Detect which cell encompasses the target text, then output its [X, Y] center coordinate. 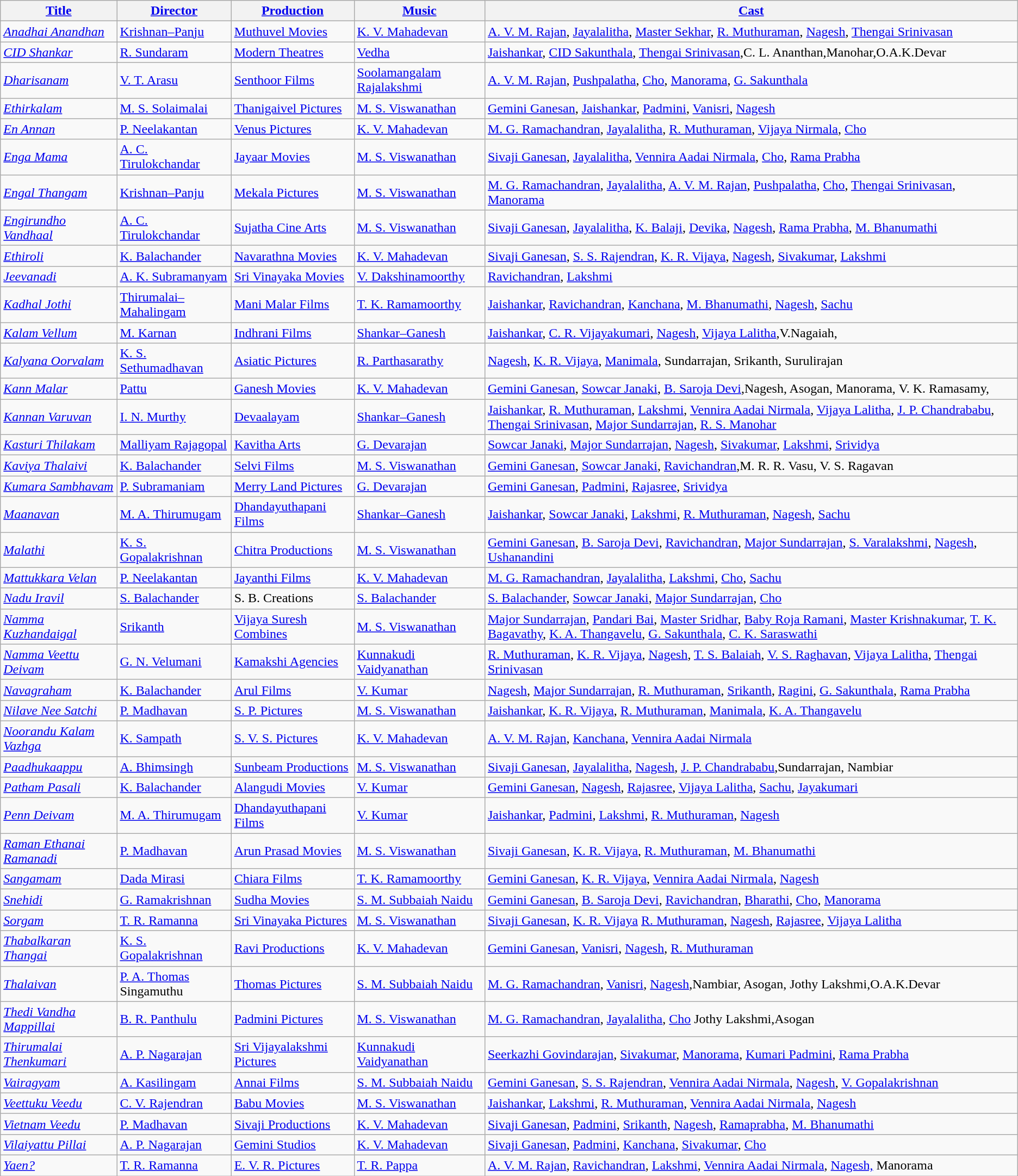
Sunbeam Productions [293, 766]
Noorandu Kalam Vazhga [59, 739]
Ethirkalam [59, 108]
Kadhal Jothi [59, 305]
Devaalayam [293, 417]
Jaishankar, Lakshmi, R. Muthuraman, Vennira Aadai Nirmala, Nagesh [751, 1103]
Alangudi Movies [293, 788]
Kamakshi Agencies [293, 661]
Snehidi [59, 900]
Sivaji Ganesan, K. R. Vijaya R. Muthuraman, Nagesh, Rajasree, Vijaya Lalitha [751, 920]
C. V. Rajendran [174, 1103]
Thirumalai Thenkumari [59, 1054]
Arul Films [293, 690]
Sivaji Ganesan, Padmini, Srikanth, Nagesh, Ramaprabha, M. Bhanumathi [751, 1124]
Kalyana Oorvalam [59, 361]
Thanigaivel Pictures [293, 108]
Indhrani Films [293, 332]
Thedi Vandha Mappillai [59, 1019]
Jaishankar, R. Muthuraman, Lakshmi, Vennira Aadai Nirmala, Vijaya Lalitha, J. P. Chandrababu, Thengai Srinivasan, Major Sundarrajan, R. S. Manohar [751, 417]
Kann Malar [59, 389]
G. N. Velumani [174, 661]
Raman Ethanai Ramanadi [59, 851]
Sudha Movies [293, 900]
A. V. M. Rajan, Jayalalitha, Master Sekhar, R. Muthuraman, Nagesh, Thengai Srinivasan [751, 32]
Sivaji Productions [293, 1124]
Asiatic Pictures [293, 361]
Thirumalai–Mahalingam [174, 305]
K. S. Sethumadhavan [174, 361]
E. V. R. Pictures [293, 1165]
Ravi Productions [293, 949]
P. Subramaniam [174, 486]
M. Karnan [174, 332]
S. V. S. Pictures [293, 739]
Seerkazhi Govindarajan, Sivakumar, Manorama, Kumari Padmini, Rama Prabha [751, 1054]
Navarathna Movies [293, 256]
Sri Vijayalakshmi Pictures [293, 1054]
Jaishankar, Padmini, Lakshmi, R. Muthuraman, Nagesh [751, 816]
Sivaji Ganesan, K. R. Vijaya, R. Muthuraman, M. Bhanumathi [751, 851]
Babu Movies [293, 1103]
Gemini Ganesan, Padmini, Rajasree, Srividya [751, 486]
Sujatha Cine Arts [293, 227]
V. T. Arasu [174, 81]
A. Bhimsingh [174, 766]
Chitra Productions [293, 549]
Dharisanam [59, 81]
Veettuku Veedu [59, 1103]
Jeevanadi [59, 276]
Dada Mirasi [174, 879]
Gemini Ganesan, Sowcar Janaki, B. Saroja Devi,Nagesh, Asogan, Manorama, V. K. Ramasamy, [751, 389]
Kaviya Thalaivi [59, 466]
Kasturi Thilakam [59, 445]
Gemini Ganesan, Vanisri, Nagesh, R. Muthuraman [751, 949]
A. Kasilingam [174, 1082]
Gemini Ganesan, Sowcar Janaki, Ravichandran,M. R. R. Vasu, V. S. Ragavan [751, 466]
Muthuvel Movies [293, 32]
A. V. M. Rajan, Kanchana, Vennira Aadai Nirmala [751, 739]
Namma Veettu Deivam [59, 661]
Mattukkara Velan [59, 578]
Ganesh Movies [293, 389]
Kumara Sambhavam [59, 486]
S. P. Pictures [293, 710]
S. B. Creations [293, 598]
M. G. Ramachandran, Jayalalitha, Cho Jothy Lakshmi,Asogan [751, 1019]
Engirundho Vandhaal [59, 227]
Sivaji Ganesan, Jayalalitha, K. Balaji, Devika, Nagesh, Rama Prabha, M. Bhanumathi [751, 227]
Jaishankar, C. R. Vijayakumari, Nagesh, Vijaya Lalitha,V.Nagaiah, [751, 332]
Padmini Pictures [293, 1019]
Enga Mama [59, 157]
Sorgam [59, 920]
Ravichandran, Lakshmi [751, 276]
Kavitha Arts [293, 445]
Anadhai Anandhan [59, 32]
En Annan [59, 129]
A. K. Subramanyam [174, 276]
Vietnam Veedu [59, 1124]
Kalam Vellum [59, 332]
Sowcar Janaki, Major Sundarrajan, Nagesh, Sivakumar, Lakshmi, Srividya [751, 445]
A. V. M. Rajan, Pushpalatha, Cho, Manorama, G. Sakunthala [751, 81]
Vilaiyattu Pillai [59, 1144]
Mekala Pictures [293, 193]
Thalaivan [59, 983]
Annai Films [293, 1082]
M. S. Solaimalai [174, 108]
Thomas Pictures [293, 983]
Vedha [419, 52]
I. N. Murthy [174, 417]
Ethiroli [59, 256]
Yaen? [59, 1165]
Gemini Studios [293, 1144]
Srikanth [174, 627]
P. A. ThomasSingamuthu [174, 983]
Merry Land Pictures [293, 486]
R. Parthasarathy [419, 361]
Thabalkaran Thangai [59, 949]
Nagesh, K. R. Vijaya, Manimala, Sundarrajan, Srikanth, Surulirajan [751, 361]
T. R. Pappa [419, 1165]
Director [174, 11]
Cast [751, 11]
Title [59, 11]
Jaishankar, CID Sakunthala, Thengai Srinivasan,C. L. Ananthan,Manohar,O.A.K.Devar [751, 52]
Music [419, 11]
Sangamam [59, 879]
S. Balachander, Sowcar Janaki, Major Sundarrajan, Cho [751, 598]
Paadhukaappu [59, 766]
M. G. Ramachandran, Jayalalitha, R. Muthuraman, Vijaya Nirmala, Cho [751, 129]
Engal Thangam [59, 193]
R. Sundaram [174, 52]
Gemini Ganesan, K. R. Vijaya, Vennira Aadai Nirmala, Nagesh [751, 879]
Nadu Iravil [59, 598]
Sivaji Ganesan, S. S. Rajendran, K. R. Vijaya, Nagesh, Sivakumar, Lakshmi [751, 256]
Production [293, 11]
R. Muthuraman, K. R. Vijaya, Nagesh, T. S. Balaiah, V. S. Raghavan, Vijaya Lalitha, Thengai Srinivasan [751, 661]
Sri Vinayaka Movies [293, 276]
Malliyam Rajagopal [174, 445]
Soolamangalam Rajalakshmi [419, 81]
Jaishankar, K. R. Vijaya, R. Muthuraman, Manimala, K. A. Thangavelu [751, 710]
Maanavan [59, 515]
Sri Vinayaka Pictures [293, 920]
Gemini Ganesan, S. S. Rajendran, Vennira Aadai Nirmala, Nagesh, V. Gopalakrishnan [751, 1082]
Chiara Films [293, 879]
Modern Theatres [293, 52]
Malathi [59, 549]
Pattu [174, 389]
Namma Kuzhandaigal [59, 627]
Venus Pictures [293, 129]
Gemini Ganesan, B. Saroja Devi, Ravichandran, Bharathi, Cho, Manorama [751, 900]
Arun Prasad Movies [293, 851]
M. G. Ramachandran, Jayalalitha, A. V. M. Rajan, Pushpalatha, Cho, Thengai Srinivasan, Manorama [751, 193]
V. Dakshinamoorthy [419, 276]
Sivaji Ganesan, Padmini, Kanchana, Sivakumar, Cho [751, 1144]
K. Sampath [174, 739]
Jayaar Movies [293, 157]
Jaishankar, Sowcar Janaki, Lakshmi, R. Muthuraman, Nagesh, Sachu [751, 515]
CID Shankar [59, 52]
M. G. Ramachandran, Vanisri, Nagesh,Nambiar, Asogan, Jothy Lakshmi,O.A.K.Devar [751, 983]
Navagraham [59, 690]
B. R. Panthulu [174, 1019]
Penn Deivam [59, 816]
Gemini Ganesan, B. Saroja Devi, Ravichandran, Major Sundarrajan, S. Varalakshmi, Nagesh, Ushanandini [751, 549]
Mani Malar Films [293, 305]
Selvi Films [293, 466]
A. V. M. Rajan, Ravichandran, Lakshmi, Vennira Aadai Nirmala, Nagesh, Manorama [751, 1165]
Jayanthi Films [293, 578]
Patham Pasali [59, 788]
Nagesh, Major Sundarrajan, R. Muthuraman, Srikanth, Ragini, G. Sakunthala, Rama Prabha [751, 690]
Vijaya Suresh Combines [293, 627]
Jaishankar, Ravichandran, Kanchana, M. Bhanumathi, Nagesh, Sachu [751, 305]
Gemini Ganesan, Jaishankar, Padmini, Vanisri, Nagesh [751, 108]
Sivaji Ganesan, Jayalalitha, Vennira Aadai Nirmala, Cho, Rama Prabha [751, 157]
Vairagyam [59, 1082]
Kannan Varuvan [59, 417]
Sivaji Ganesan, Jayalalitha, Nagesh, J. P. Chandrababu,Sundarrajan, Nambiar [751, 766]
Gemini Ganesan, Nagesh, Rajasree, Vijaya Lalitha, Sachu, Jayakumari [751, 788]
Nilave Nee Satchi [59, 710]
G. Ramakrishnan [174, 900]
Senthoor Films [293, 81]
M. G. Ramachandran, Jayalalitha, Lakshmi, Cho, Sachu [751, 578]
